Pinpoint the cell where the given text exists, returning its (X, Y) midpoint coordinate. 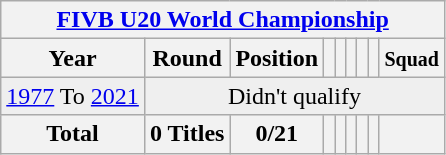
Squad (412, 58)
Total (73, 134)
FIVB U20 World Championship (223, 20)
Didn't qualify (294, 96)
1977 To 2021 (73, 96)
Position (277, 58)
0 Titles (187, 134)
0/21 (277, 134)
Year (73, 58)
Round (187, 58)
